Return the (x, y) coordinate for the center point of the cell that contains the specified text.  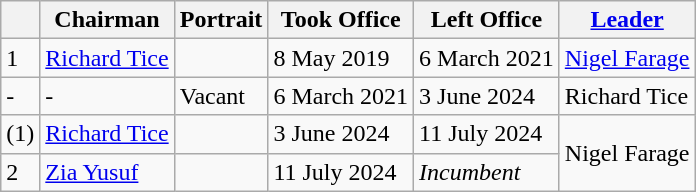
Took Office (341, 20)
2 (20, 172)
8 May 2019 (341, 58)
Zia Yusuf (107, 172)
(1) (20, 134)
Chairman (107, 20)
Left Office (487, 20)
Portrait (221, 20)
Incumbent (487, 172)
Vacant (221, 96)
1 (20, 58)
Leader (627, 20)
